From the cell containing the given text, extract its center point as [X, Y] coordinate. 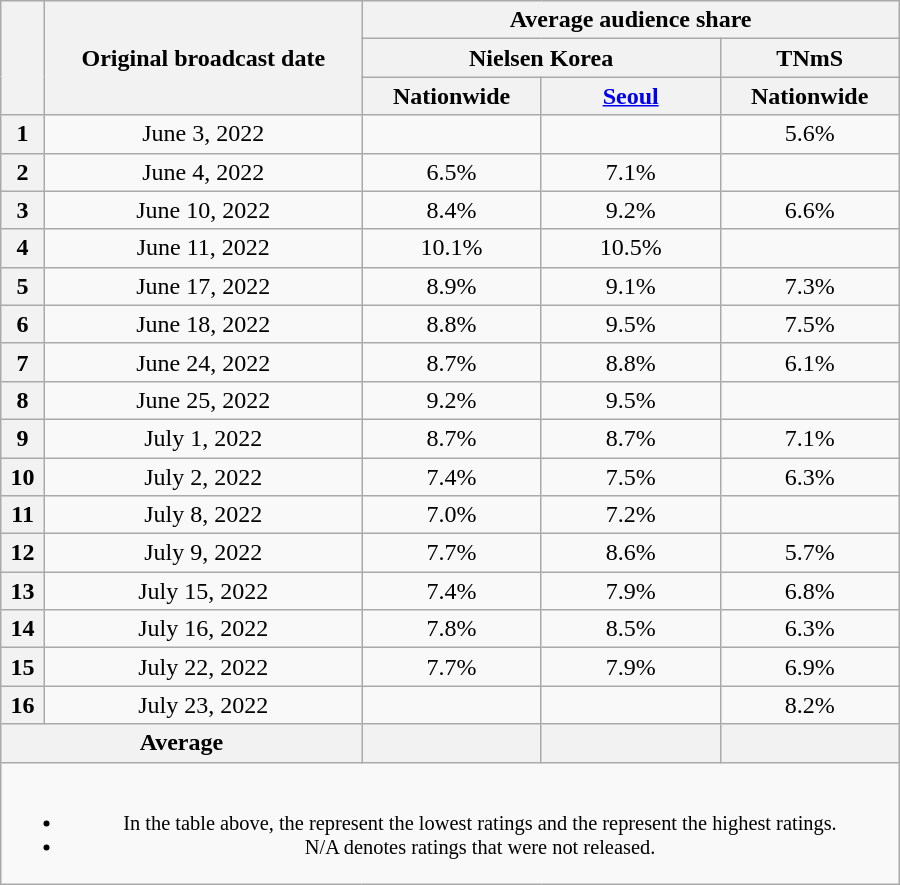
TNmS [810, 58]
6.9% [810, 667]
July 9, 2022 [203, 553]
7.3% [810, 286]
13 [23, 591]
5.7% [810, 553]
Seoul [630, 96]
Average audience share [630, 20]
July 16, 2022 [203, 629]
July 22, 2022 [203, 667]
15 [23, 667]
2 [23, 172]
Nielsen Korea [541, 58]
16 [23, 705]
6.5% [452, 172]
June 4, 2022 [203, 172]
8.5% [630, 629]
5 [23, 286]
11 [23, 515]
9.1% [630, 286]
8.4% [452, 210]
4 [23, 248]
June 18, 2022 [203, 324]
7.0% [452, 515]
July 2, 2022 [203, 477]
7.2% [630, 515]
8.2% [810, 705]
June 25, 2022 [203, 400]
In the table above, the represent the lowest ratings and the represent the highest ratings.N/A denotes ratings that were not released. [450, 823]
10.1% [452, 248]
June 24, 2022 [203, 362]
14 [23, 629]
June 11, 2022 [203, 248]
3 [23, 210]
July 1, 2022 [203, 438]
7 [23, 362]
6 [23, 324]
6.8% [810, 591]
10 [23, 477]
1 [23, 134]
8.6% [630, 553]
7.8% [452, 629]
June 10, 2022 [203, 210]
June 17, 2022 [203, 286]
6.6% [810, 210]
8.9% [452, 286]
10.5% [630, 248]
July 8, 2022 [203, 515]
8 [23, 400]
Average [182, 743]
5.6% [810, 134]
Original broadcast date [203, 58]
6.1% [810, 362]
July 15, 2022 [203, 591]
12 [23, 553]
July 23, 2022 [203, 705]
June 3, 2022 [203, 134]
9 [23, 438]
